Find where the given text appears and provide that cell's center as (x, y) coordinate. 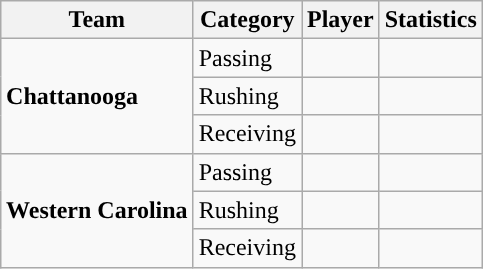
Chattanooga (98, 96)
Category (247, 20)
Western Carolina (98, 210)
Player (341, 20)
Team (98, 20)
Statistics (430, 20)
